Identify which cell holds the provided text, then report its (X, Y) central coordinate. 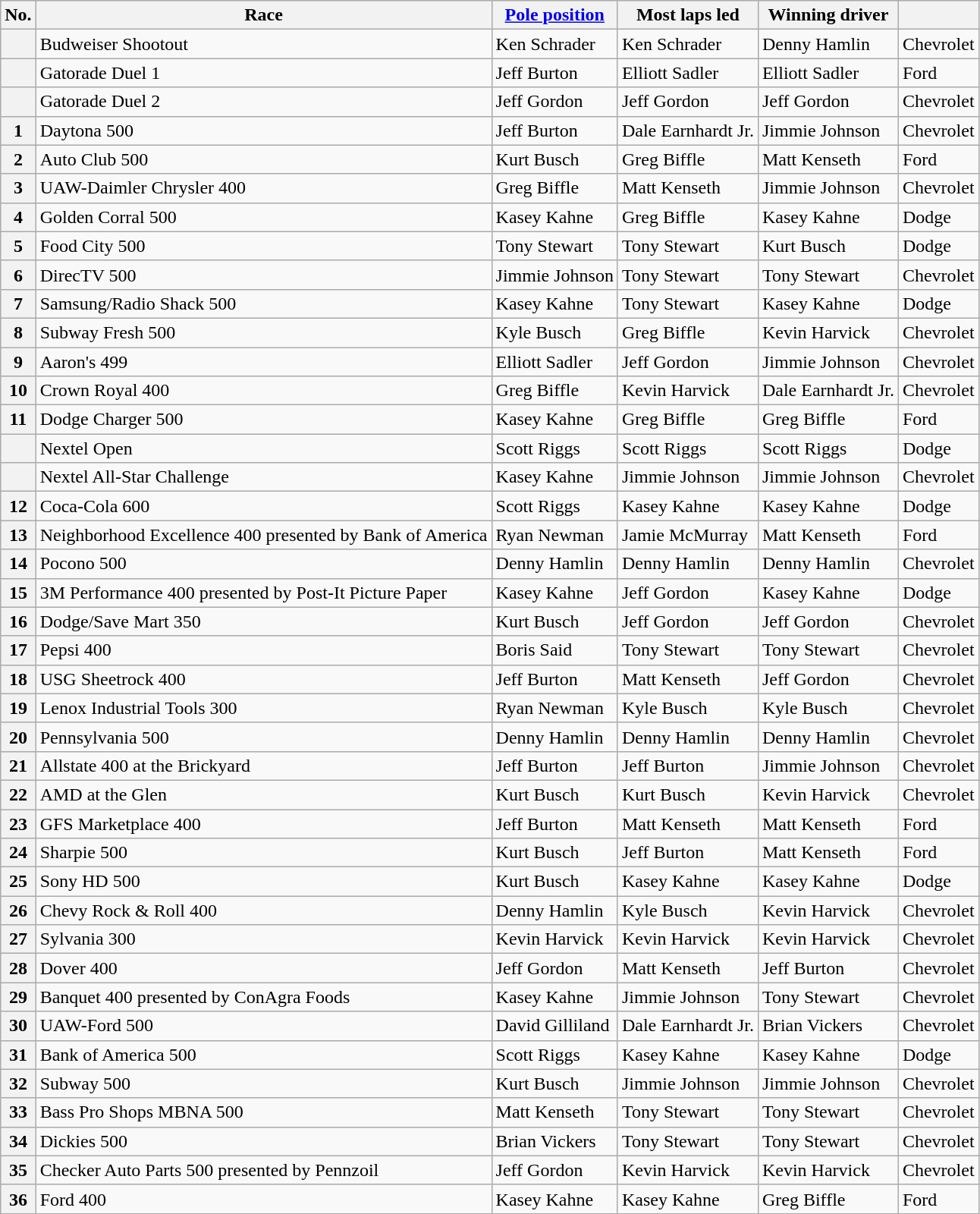
Lenox Industrial Tools 300 (264, 708)
USG Sheetrock 400 (264, 679)
31 (18, 1055)
Neighborhood Excellence 400 presented by Bank of America (264, 535)
Daytona 500 (264, 131)
21 (18, 766)
3M Performance 400 presented by Post-It Picture Paper (264, 593)
19 (18, 708)
UAW-Ford 500 (264, 1026)
Winning driver (828, 15)
10 (18, 391)
Coca-Cola 600 (264, 506)
Auto Club 500 (264, 159)
Food City 500 (264, 246)
AMD at the Glen (264, 794)
Bank of America 500 (264, 1055)
Banquet 400 presented by ConAgra Foods (264, 997)
Gatorade Duel 2 (264, 102)
1 (18, 131)
Dodge/Save Mart 350 (264, 621)
9 (18, 362)
Pole position (554, 15)
Nextel Open (264, 448)
26 (18, 910)
2 (18, 159)
Gatorade Duel 1 (264, 73)
Dover 400 (264, 968)
14 (18, 564)
15 (18, 593)
Sony HD 500 (264, 882)
David Gilliland (554, 1026)
Most laps led (687, 15)
18 (18, 679)
6 (18, 275)
22 (18, 794)
Chevy Rock & Roll 400 (264, 910)
27 (18, 939)
GFS Marketplace 400 (264, 823)
8 (18, 332)
Bass Pro Shops MBNA 500 (264, 1112)
23 (18, 823)
4 (18, 217)
Dickies 500 (264, 1141)
29 (18, 997)
5 (18, 246)
Budweiser Shootout (264, 44)
Pennsylvania 500 (264, 737)
32 (18, 1083)
36 (18, 1199)
No. (18, 15)
24 (18, 853)
Sharpie 500 (264, 853)
Pepsi 400 (264, 650)
Samsung/Radio Shack 500 (264, 303)
Sylvania 300 (264, 939)
Dodge Charger 500 (264, 420)
Subway Fresh 500 (264, 332)
28 (18, 968)
Checker Auto Parts 500 presented by Pennzoil (264, 1170)
DirecTV 500 (264, 275)
UAW-Daimler Chrysler 400 (264, 188)
Allstate 400 at the Brickyard (264, 766)
Race (264, 15)
3 (18, 188)
Boris Said (554, 650)
25 (18, 882)
Subway 500 (264, 1083)
33 (18, 1112)
11 (18, 420)
35 (18, 1170)
20 (18, 737)
34 (18, 1141)
17 (18, 650)
16 (18, 621)
Aaron's 499 (264, 362)
Nextel All-Star Challenge (264, 477)
Crown Royal 400 (264, 391)
30 (18, 1026)
12 (18, 506)
Golden Corral 500 (264, 217)
13 (18, 535)
Ford 400 (264, 1199)
Pocono 500 (264, 564)
7 (18, 303)
Jamie McMurray (687, 535)
